Identify which cell holds the provided text, then report its (x, y) central coordinate. 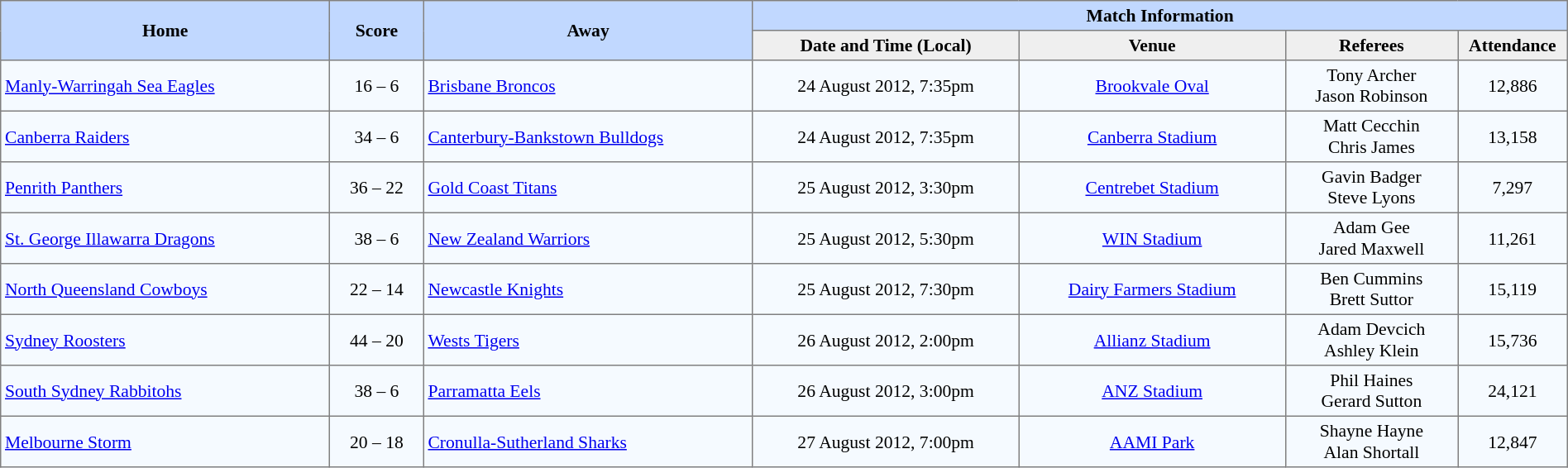
27 August 2012, 7:00pm (886, 442)
Score (377, 31)
Home (165, 31)
15,736 (1513, 340)
Parramatta Eels (588, 391)
16 – 6 (377, 86)
Wests Tigers (588, 340)
Cronulla-Sutherland Sharks (588, 442)
Gold Coast Titans (588, 188)
7,297 (1513, 188)
New Zealand Warriors (588, 238)
Away (588, 31)
South Sydney Rabbitohs (165, 391)
25 August 2012, 7:30pm (886, 289)
Brisbane Broncos (588, 86)
34 – 6 (377, 136)
Penrith Panthers (165, 188)
Phil Haines Gerard Sutton (1371, 391)
Canberra Raiders (165, 136)
Brookvale Oval (1152, 86)
Canterbury-Bankstown Bulldogs (588, 136)
Dairy Farmers Stadium (1152, 289)
26 August 2012, 3:00pm (886, 391)
25 August 2012, 3:30pm (886, 188)
Match Information (1159, 16)
13,158 (1513, 136)
44 – 20 (377, 340)
20 – 18 (377, 442)
Venue (1152, 45)
12,886 (1513, 86)
Newcastle Knights (588, 289)
11,261 (1513, 238)
36 – 22 (377, 188)
22 – 14 (377, 289)
26 August 2012, 2:00pm (886, 340)
Manly-Warringah Sea Eagles (165, 86)
Melbourne Storm (165, 442)
24,121 (1513, 391)
North Queensland Cowboys (165, 289)
Adam Gee Jared Maxwell (1371, 238)
15,119 (1513, 289)
12,847 (1513, 442)
Ben Cummins Brett Suttor (1371, 289)
Matt Cecchin Chris James (1371, 136)
Shayne Hayne Alan Shortall (1371, 442)
Centrebet Stadium (1152, 188)
WIN Stadium (1152, 238)
Adam Devcich Ashley Klein (1371, 340)
Date and Time (Local) (886, 45)
Canberra Stadium (1152, 136)
Gavin Badger Steve Lyons (1371, 188)
St. George Illawarra Dragons (165, 238)
Sydney Roosters (165, 340)
Attendance (1513, 45)
25 August 2012, 5:30pm (886, 238)
Allianz Stadium (1152, 340)
AAMI Park (1152, 442)
ANZ Stadium (1152, 391)
Referees (1371, 45)
Tony Archer Jason Robinson (1371, 86)
